Determine the (X, Y) coordinate at the center of the cell enclosing the given text.  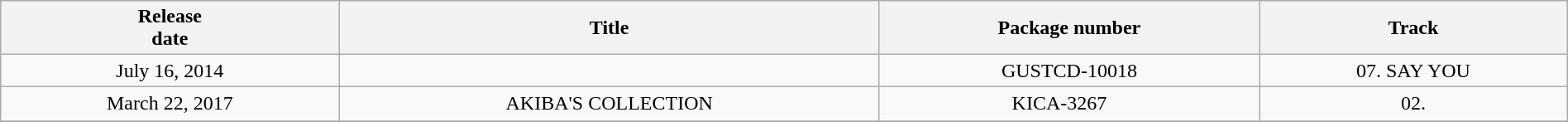
07. SAY YOU (1414, 71)
July 16, 2014 (170, 71)
AKIBA'S COLLECTION (609, 105)
Track (1414, 28)
Releasedate (170, 28)
GUSTCD-10018 (1068, 71)
02. (1414, 105)
Package number (1068, 28)
March 22, 2017 (170, 105)
Title (609, 28)
KICA-3267 (1068, 105)
